Extract the [X, Y] coordinate from the center of the cell holding the provided text.  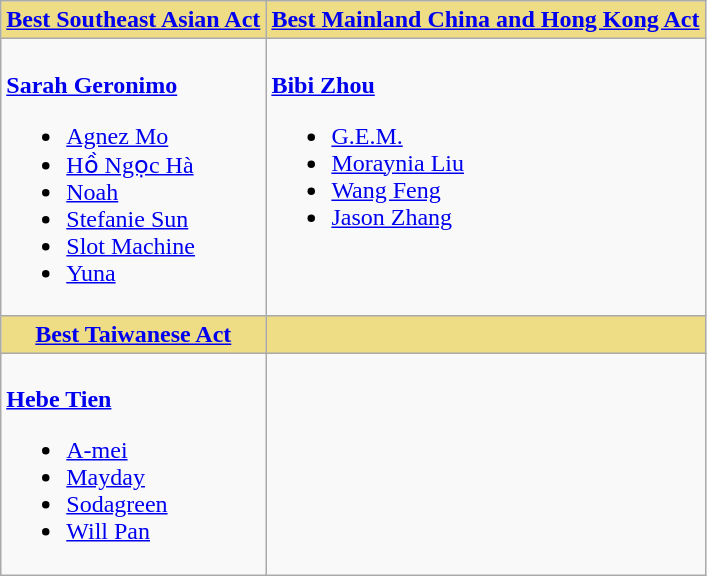
Best Southeast Asian Act [134, 20]
Best Taiwanese Act [134, 334]
Bibi ZhouG.E.M.Moraynia LiuWang FengJason Zhang [486, 178]
Hebe TienA-meiMaydaySodagreenWill Pan [134, 464]
Sarah GeronimoAgnez MoHồ Ngọc HàNoahStefanie SunSlot MachineYuna [134, 178]
Best Mainland China and Hong Kong Act [486, 20]
